From the cell containing the given text, extract its center point as [x, y] coordinate. 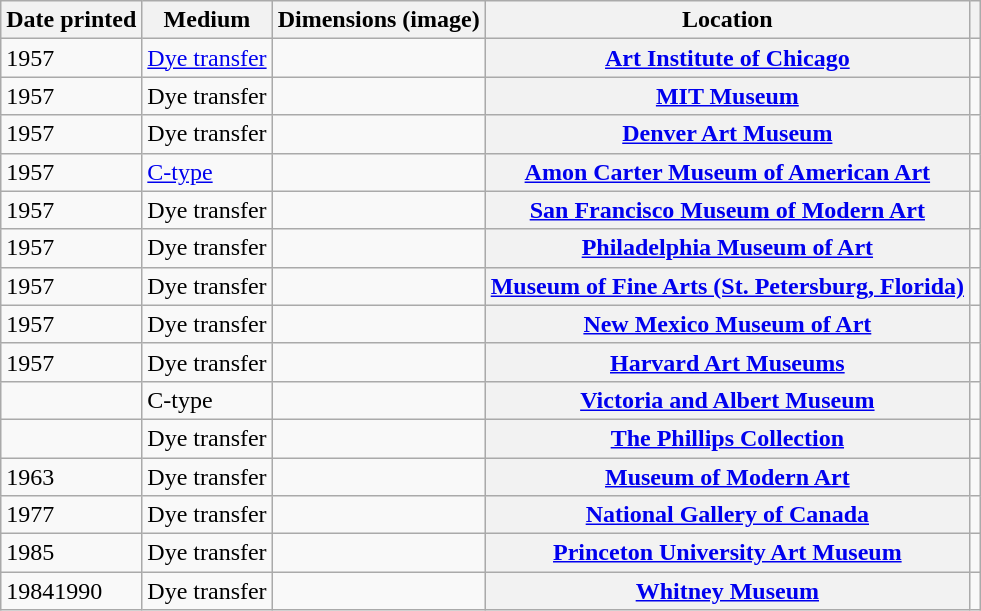
Location [727, 20]
Victoria and Albert Museum [727, 400]
Philadelphia Museum of Art [727, 248]
1977 [72, 515]
New Mexico Museum of Art [727, 324]
1963 [72, 477]
The Phillips Collection [727, 438]
National Gallery of Canada [727, 515]
Museum of Modern Art [727, 477]
Harvard Art Museums [727, 362]
Whitney Museum [727, 591]
Amon Carter Museum of American Art [727, 172]
Princeton University Art Museum [727, 553]
Art Institute of Chicago [727, 58]
Denver Art Museum [727, 134]
Dimensions (image) [378, 20]
San Francisco Museum of Modern Art [727, 210]
Date printed [72, 20]
Medium [207, 20]
Museum of Fine Arts (St. Petersburg, Florida) [727, 286]
1985 [72, 553]
19841990 [72, 591]
MIT Museum [727, 96]
